Return the [X, Y] coordinate for the center point of the cell that contains the specified text.  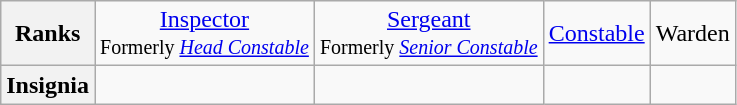
Constable [596, 34]
Insignia [48, 85]
InspectorFormerly Head Constable [205, 34]
SergeantFormerly Senior Constable [428, 34]
Warden [692, 34]
Ranks [48, 34]
